Output the (x, y) coordinate of the center of the cell containing the given text.  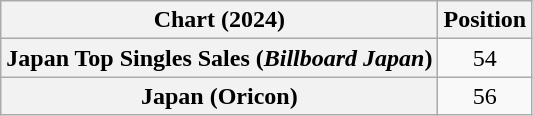
Chart (2024) (220, 20)
Japan Top Singles Sales (Billboard Japan) (220, 58)
56 (485, 96)
54 (485, 58)
Japan (Oricon) (220, 96)
Position (485, 20)
